Provide the [x, y] coordinate of the cell's center where the given text is located.  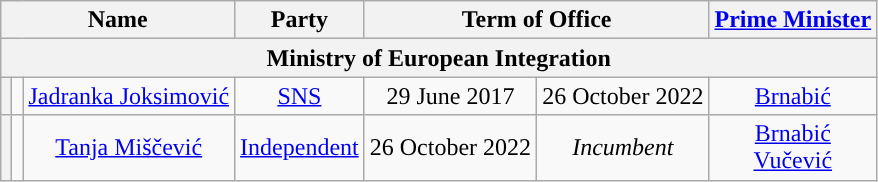
Term of Office [536, 20]
Name [118, 20]
Tanja Miščević [129, 148]
Prime Minister [793, 20]
Brnabić [793, 96]
Independent [300, 148]
Incumbent [623, 148]
Brnabić Vučević [793, 148]
Jadranka Joksimović [129, 96]
SNS [300, 96]
29 June 2017 [450, 96]
Party [300, 20]
Ministry of European Integration [439, 58]
